Identify which cell holds the provided text, then report its [X, Y] central coordinate. 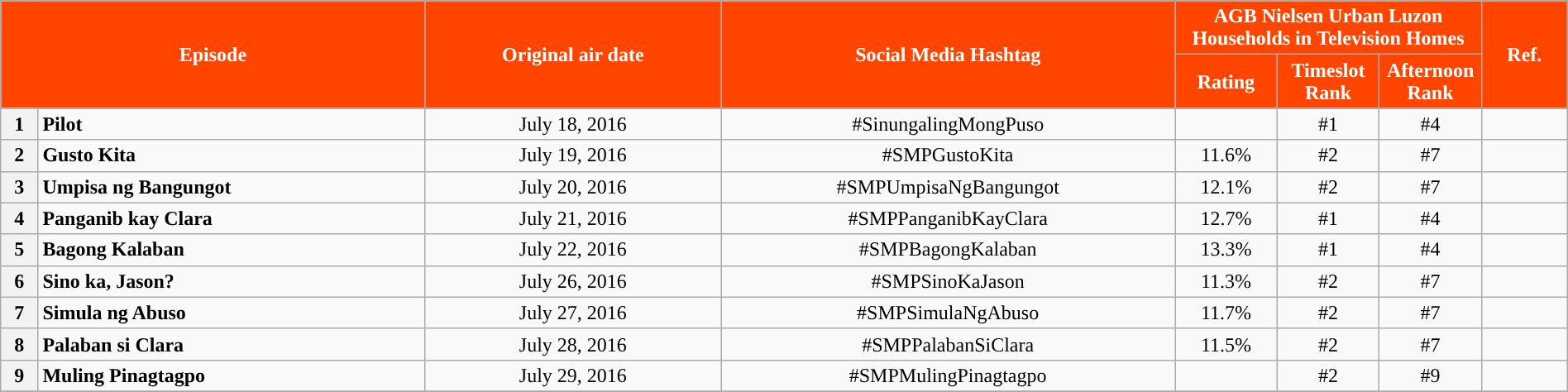
Simula ng Abuso [232, 313]
July 18, 2016 [573, 124]
July 28, 2016 [573, 344]
5 [20, 250]
July 27, 2016 [573, 313]
8 [20, 344]
July 19, 2016 [573, 155]
#SMPSinoKaJason [948, 281]
#SMPUmpisaNgBangungot [948, 187]
#SMPPanganibKayClara [948, 218]
July 29, 2016 [573, 375]
11.7% [1226, 313]
1 [20, 124]
3 [20, 187]
#SMPGustoKita [948, 155]
12.1% [1226, 187]
Gusto Kita [232, 155]
July 20, 2016 [573, 187]
July 21, 2016 [573, 218]
6 [20, 281]
Panganib kay Clara [232, 218]
Ref. [1524, 55]
#SMPSimulaNgAbuso [948, 313]
13.3% [1226, 250]
12.7% [1226, 218]
9 [20, 375]
Pilot [232, 124]
7 [20, 313]
Episode [213, 55]
Afternoon Rank [1431, 81]
#SMPMulingPinagtagpo [948, 375]
Umpisa ng Bangungot [232, 187]
Bagong Kalaban [232, 250]
Palaban si Clara [232, 344]
11.3% [1226, 281]
Muling Pinagtagpo [232, 375]
July 26, 2016 [573, 281]
AGB Nielsen Urban Luzon Households in Television Homes [1328, 28]
#SMPPalabanSiClara [948, 344]
#9 [1431, 375]
11.5% [1226, 344]
July 22, 2016 [573, 250]
2 [20, 155]
Timeslot Rank [1328, 81]
#SMPBagongKalaban [948, 250]
Sino ka, Jason? [232, 281]
Original air date [573, 55]
11.6% [1226, 155]
Rating [1226, 81]
4 [20, 218]
Social Media Hashtag [948, 55]
#SinungalingMongPuso [948, 124]
